Return the [x, y] coordinate for the center point of the cell that contains the specified text.  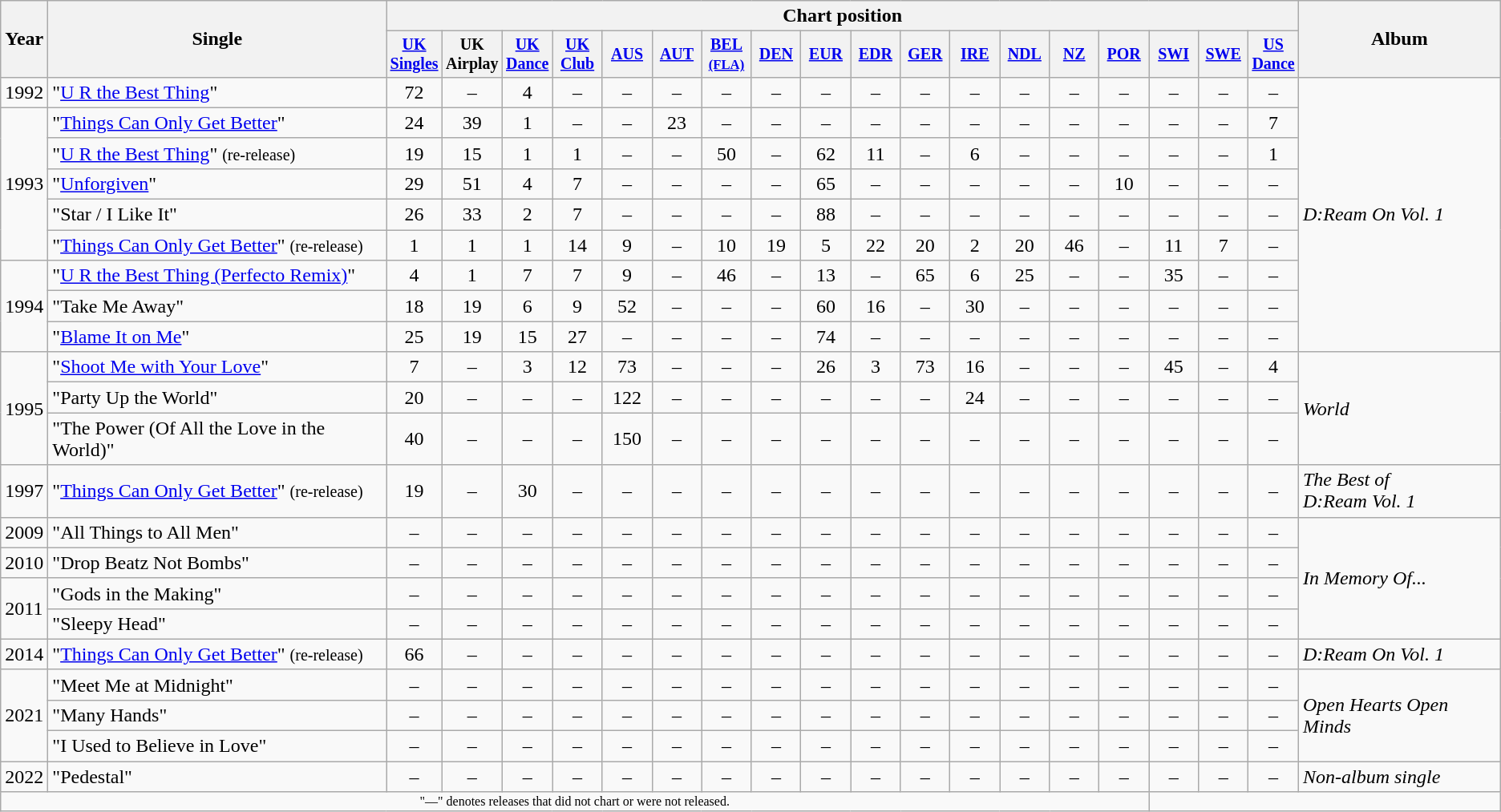
2022 [24, 777]
"U R the Best Thing" [217, 92]
1997 [24, 491]
"Drop Beatz Not Bombs" [217, 563]
GER [925, 55]
33 [471, 215]
World [1399, 409]
"All Things to All Men" [217, 532]
UK Dance [528, 55]
1994 [24, 306]
Chart position [843, 16]
22 [876, 245]
"Take Me Away" [217, 306]
51 [471, 184]
88 [826, 215]
UK Airplay [471, 55]
"Sleepy Head" [217, 624]
AUS [627, 55]
2010 [24, 563]
"Meet Me at Midnight" [217, 685]
1995 [24, 409]
"U R the Best Thing" (re-release) [217, 153]
AUT [677, 55]
NDL [1025, 55]
60 [826, 306]
POR [1124, 55]
72 [414, 92]
122 [627, 398]
US Dance [1273, 55]
Year [24, 39]
"Party Up the World" [217, 398]
2021 [24, 715]
DEN [776, 55]
Single [217, 39]
"Blame It on Me" [217, 337]
NZ [1074, 55]
14 [577, 245]
"Shoot Me with Your Love" [217, 367]
"Many Hands" [217, 715]
"I Used to Believe in Love" [217, 746]
SWE [1224, 55]
62 [826, 153]
45 [1174, 367]
SWI [1174, 55]
Album [1399, 39]
5 [826, 245]
EDR [876, 55]
66 [414, 654]
UK Singles [414, 55]
IRE [975, 55]
2009 [24, 532]
52 [627, 306]
The Best ofD:Ream Vol. 1 [1399, 491]
"The Power (Of All the Love in the World)" [217, 439]
"U R the Best Thing (Perfecto Remix)" [217, 276]
"Unforgiven" [217, 184]
Open Hearts Open Minds [1399, 715]
"Pedestal" [217, 777]
74 [826, 337]
27 [577, 337]
12 [577, 367]
"—" denotes releases that did not chart or were not released. [575, 802]
BEL(FLA) [726, 55]
50 [726, 153]
150 [627, 439]
29 [414, 184]
35 [1174, 276]
39 [471, 123]
40 [414, 439]
23 [677, 123]
18 [414, 306]
In Memory Of... [1399, 578]
"Gods in the Making" [217, 593]
Non-album single [1399, 777]
2014 [24, 654]
"Things Can Only Get Better" [217, 123]
1992 [24, 92]
"Star / I Like It" [217, 215]
EUR [826, 55]
1993 [24, 184]
UK Club [577, 55]
2011 [24, 608]
13 [826, 276]
